From the cell containing the given text, extract its center point as (X, Y) coordinate. 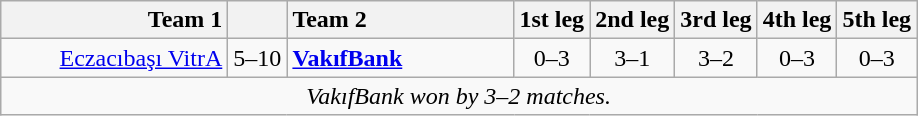
Eczacıbaşı VitrA (114, 58)
VakıfBank won by 3–2 matches. (459, 96)
Team 2 (400, 20)
3–1 (632, 58)
4th leg (797, 20)
3–2 (716, 58)
Team 1 (114, 20)
5–10 (258, 58)
1st leg (552, 20)
VakıfBank (400, 58)
2nd leg (632, 20)
3rd leg (716, 20)
5th leg (877, 20)
